Identify which cell holds the provided text, then report its (x, y) central coordinate. 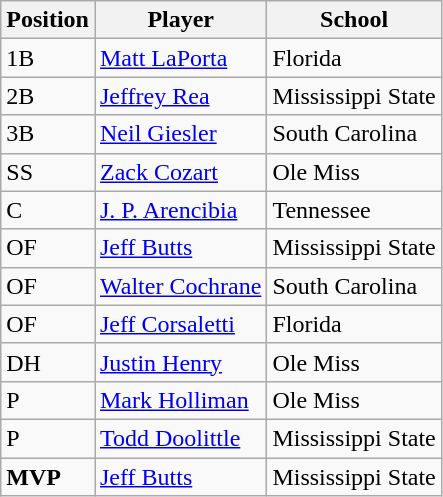
Neil Giesler (180, 134)
School (354, 20)
Mark Holliman (180, 400)
3B (48, 134)
SS (48, 172)
C (48, 210)
Justin Henry (180, 362)
1B (48, 58)
Jeff Corsaletti (180, 324)
Tennessee (354, 210)
J. P. Arencibia (180, 210)
2B (48, 96)
Zack Cozart (180, 172)
MVP (48, 477)
DH (48, 362)
Matt LaPorta (180, 58)
Position (48, 20)
Walter Cochrane (180, 286)
Player (180, 20)
Jeffrey Rea (180, 96)
Todd Doolittle (180, 438)
